From the cell containing the given text, extract its center point as (X, Y) coordinate. 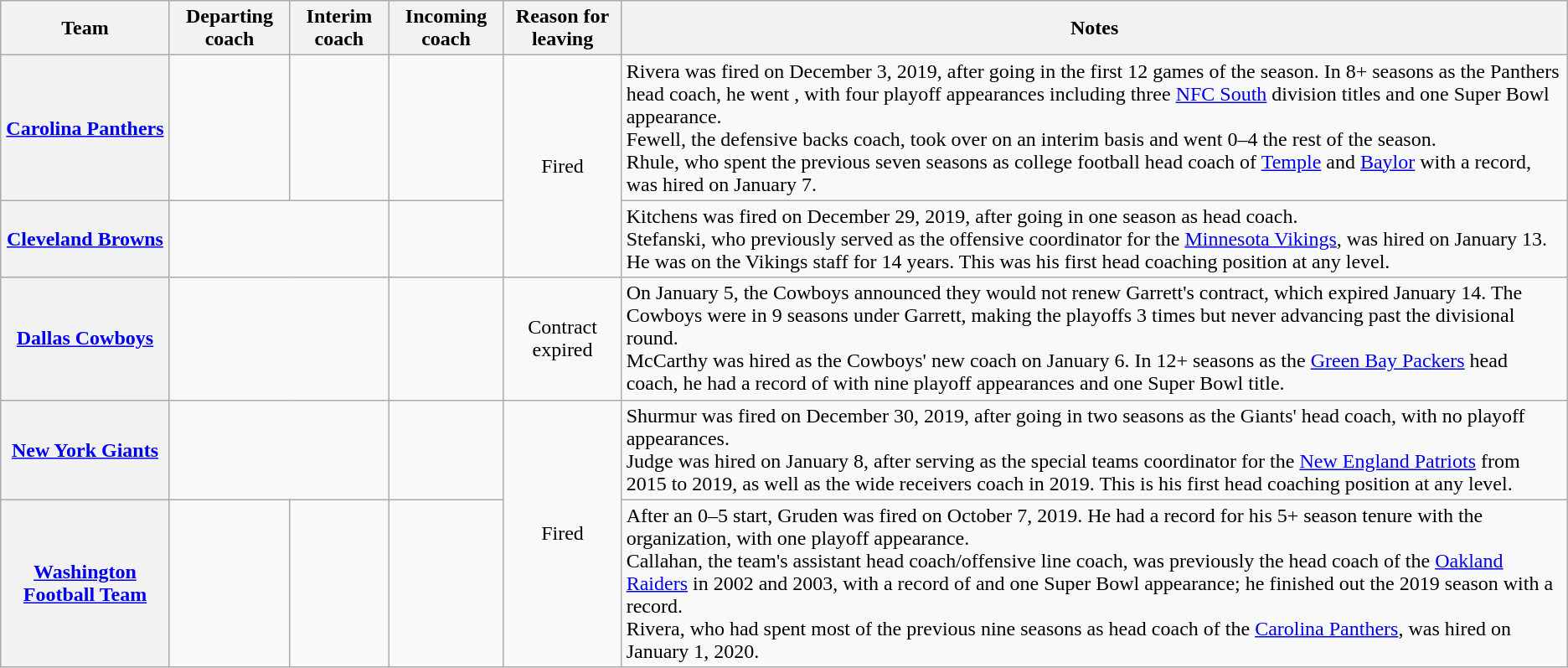
Contract expired (563, 339)
Team (85, 28)
Carolina Panthers (85, 127)
Dallas Cowboys (85, 339)
Interim coach (339, 28)
Notes (1094, 28)
Reason for leaving (563, 28)
Washington Football Team (85, 583)
New York Giants (85, 449)
Departing coach (230, 28)
Incoming coach (446, 28)
Cleveland Browns (85, 239)
